Scan for the cell matching the given text and deliver its [X, Y] coordinate at center. 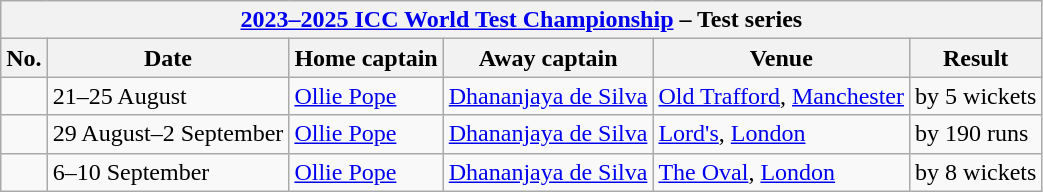
Date [168, 58]
by 5 wickets [976, 96]
Home captain [366, 58]
21–25 August [168, 96]
Result [976, 58]
Old Trafford, Manchester [782, 96]
2023–2025 ICC World Test Championship – Test series [522, 20]
29 August–2 September [168, 134]
Lord's, London [782, 134]
Away captain [548, 58]
Venue [782, 58]
The Oval, London [782, 172]
by 8 wickets [976, 172]
6–10 September [168, 172]
No. [24, 58]
by 190 runs [976, 134]
